Pinpoint the cell where the given text exists, returning its (x, y) midpoint coordinate. 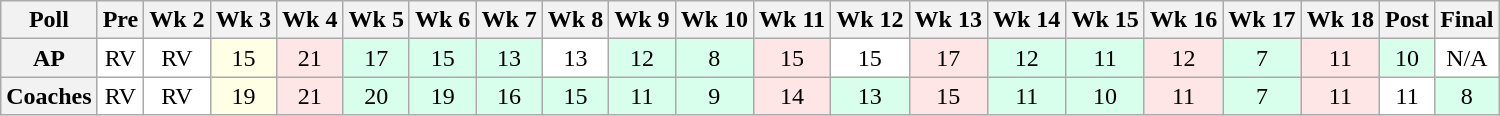
Wk 12 (870, 20)
Final (1467, 20)
Wk 13 (948, 20)
Wk 18 (1340, 20)
Wk 3 (243, 20)
N/A (1467, 58)
Pre (120, 20)
Wk 9 (642, 20)
9 (714, 96)
AP (49, 58)
Wk 6 (442, 20)
Wk 4 (310, 20)
Wk 7 (509, 20)
20 (376, 96)
Wk 14 (1026, 20)
Wk 16 (1183, 20)
16 (509, 96)
Coaches (49, 96)
Wk 17 (1262, 20)
Post (1408, 20)
Wk 15 (1105, 20)
Wk 11 (792, 20)
Wk 2 (177, 20)
Poll (49, 20)
Wk 5 (376, 20)
14 (792, 96)
Wk 10 (714, 20)
Wk 8 (575, 20)
